Pinpoint the cell where the given text exists, returning its (x, y) midpoint coordinate. 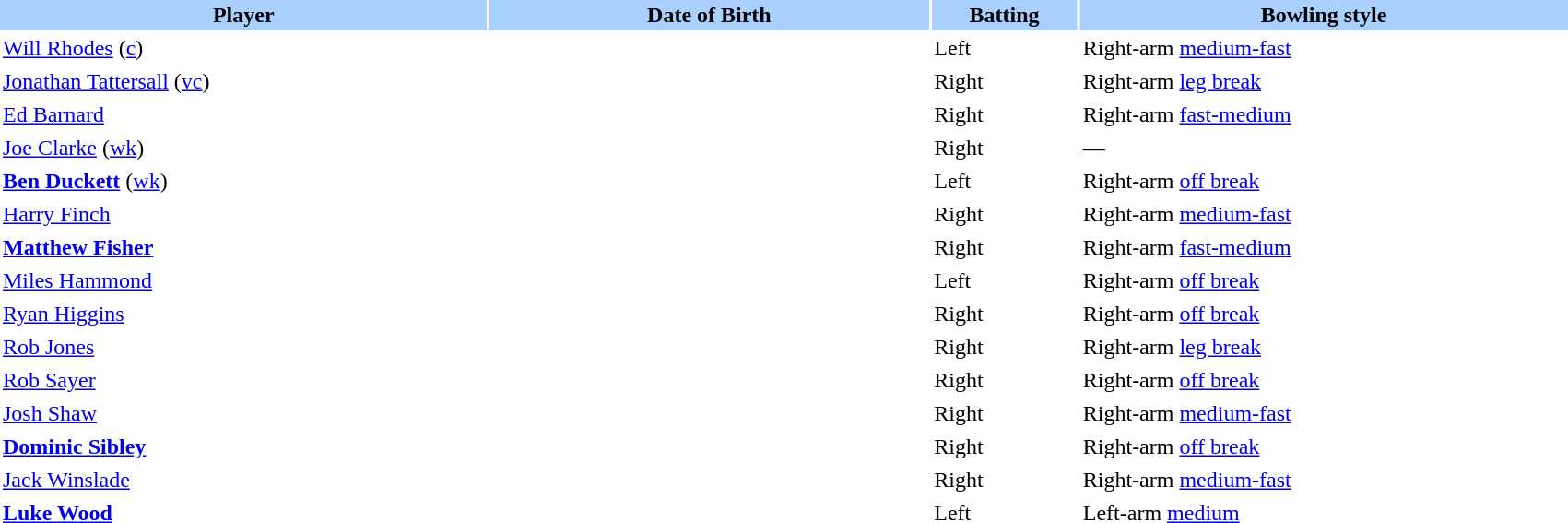
Josh Shaw (243, 413)
Date of Birth (710, 15)
Jack Winslade (243, 480)
Miles Hammond (243, 280)
Joe Clarke (wk) (243, 148)
Ben Duckett (wk) (243, 181)
Rob Jones (243, 347)
— (1324, 148)
Ed Barnard (243, 114)
Dominic Sibley (243, 446)
Matthew Fisher (243, 247)
Will Rhodes (c) (243, 48)
Jonathan Tattersall (vc) (243, 81)
Harry Finch (243, 214)
Ryan Higgins (243, 314)
Bowling style (1324, 15)
Batting (1005, 15)
Player (243, 15)
Rob Sayer (243, 380)
